For the text-containing cell, return its midpoint in (x, y) coordinate format. 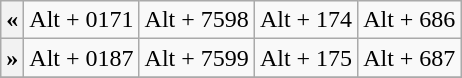
Alt + 174 (306, 20)
Alt + 175 (306, 58)
Alt + 7598 (196, 20)
Alt + 686 (410, 20)
» (12, 58)
Alt + 0187 (82, 58)
Alt + 7599 (196, 58)
Alt + 687 (410, 58)
Alt + 0171 (82, 20)
« (12, 20)
